Return [x, y] of the center of cell containing provided text 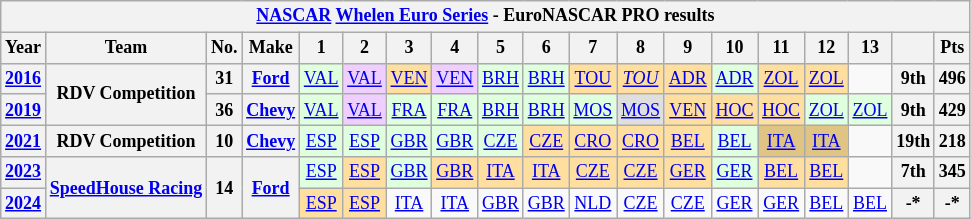
11 [782, 48]
7th [914, 172]
NASCAR Whelen Euro Series - EuroNASCAR PRO results [486, 16]
9 [688, 48]
12 [826, 48]
SpeedHouse Racing [126, 188]
2 [364, 48]
2023 [24, 172]
7 [593, 48]
4 [455, 48]
2019 [24, 110]
Make [271, 48]
NLD [593, 204]
8 [641, 48]
6 [546, 48]
2016 [24, 78]
496 [952, 78]
Year [24, 48]
218 [952, 140]
345 [952, 172]
5 [501, 48]
2024 [24, 204]
1 [320, 48]
13 [870, 48]
Pts [952, 48]
No. [224, 48]
36 [224, 110]
Team [126, 48]
14 [224, 188]
429 [952, 110]
2021 [24, 140]
19th [914, 140]
31 [224, 78]
3 [409, 48]
